From the cell containing the given text, extract its center point as (x, y) coordinate. 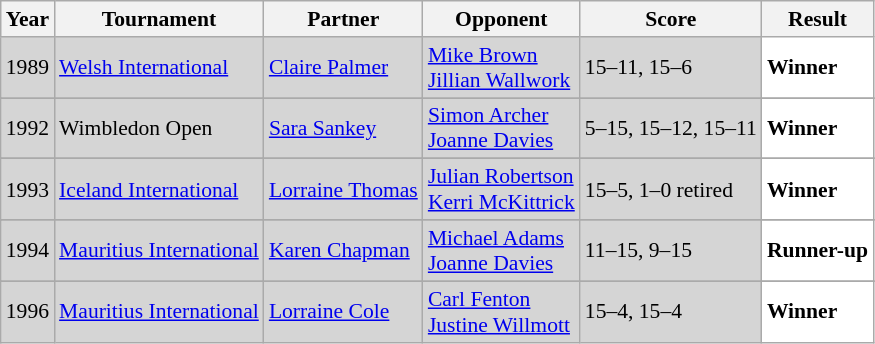
1992 (28, 128)
Simon Archer Joanne Davies (502, 128)
Runner-up (818, 250)
Score (671, 19)
Lorraine Cole (344, 312)
Mike Brown Jillian Wallwork (502, 68)
Karen Chapman (344, 250)
Wimbledon Open (159, 128)
Tournament (159, 19)
Sara Sankey (344, 128)
Carl Fenton Justine Willmott (502, 312)
Result (818, 19)
Julian Robertson Kerri McKittrick (502, 190)
15–11, 15–6 (671, 68)
Year (28, 19)
1996 (28, 312)
5–15, 15–12, 15–11 (671, 128)
Michael Adams Joanne Davies (502, 250)
1993 (28, 190)
15–5, 1–0 retired (671, 190)
Claire Palmer (344, 68)
Opponent (502, 19)
Iceland International (159, 190)
1989 (28, 68)
1994 (28, 250)
Lorraine Thomas (344, 190)
11–15, 9–15 (671, 250)
Partner (344, 19)
Welsh International (159, 68)
15–4, 15–4 (671, 312)
